Search for the cell housing the specified text and yield its (X, Y) center coordinate. 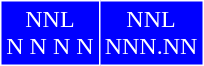
NNLN N N N (50, 34)
NNLNNN.NN (151, 34)
